Return (X, Y) of the center of cell containing provided text 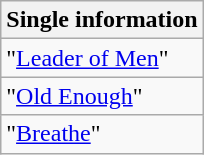
Single information (102, 20)
"Leader of Men" (102, 58)
"Old Enough" (102, 96)
"Breathe" (102, 134)
